Determine the (X, Y) coordinate at the center of the cell enclosing the given text.  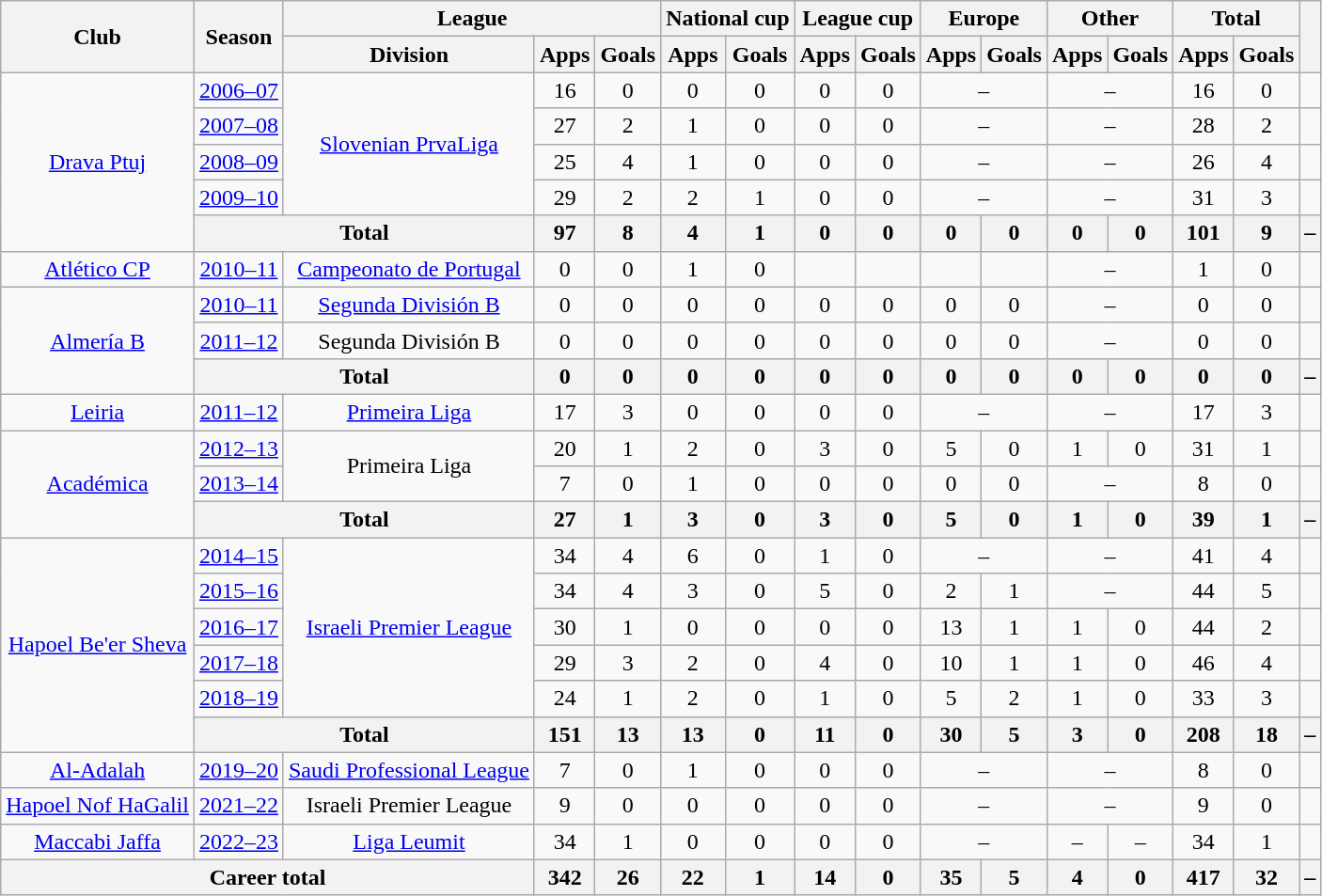
2008–09 (239, 162)
33 (1204, 699)
35 (951, 877)
Campeonato de Portugal (408, 269)
2014–15 (239, 556)
Season (239, 37)
151 (564, 734)
342 (564, 877)
46 (1204, 663)
2015–16 (239, 591)
Académica (98, 484)
22 (693, 877)
Al-Adalah (98, 770)
League (472, 19)
25 (564, 162)
2007–08 (239, 126)
Hapoel Nof HaGalil (98, 806)
Hapoel Be'er Sheva (98, 645)
208 (1204, 734)
2021–22 (239, 806)
2006–07 (239, 90)
101 (1204, 233)
6 (693, 556)
32 (1267, 877)
National cup (728, 19)
Maccabi Jaffa (98, 841)
2016–17 (239, 627)
Almería B (98, 340)
Career total (268, 877)
Division (408, 55)
Saudi Professional League (408, 770)
League cup (858, 19)
20 (564, 448)
Slovenian PrvaLiga (408, 144)
2018–19 (239, 699)
Leiria (98, 412)
14 (825, 877)
2019–20 (239, 770)
Atlético CP (98, 269)
Liga Leumit (408, 841)
Club (98, 37)
11 (825, 734)
2022–23 (239, 841)
24 (564, 699)
Europe (984, 19)
2013–14 (239, 484)
97 (564, 233)
2012–13 (239, 448)
2017–18 (239, 663)
41 (1204, 556)
18 (1267, 734)
417 (1204, 877)
39 (1204, 520)
Other (1110, 19)
28 (1204, 126)
Drava Ptuj (98, 162)
2009–10 (239, 197)
10 (951, 663)
